Identify which cell holds the provided text, then report its (x, y) central coordinate. 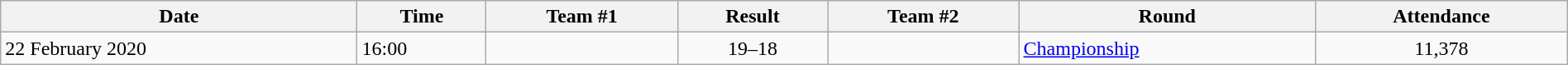
Result (753, 17)
16:00 (422, 48)
Championship (1167, 48)
Time (422, 17)
Team #1 (582, 17)
11,378 (1442, 48)
22 February 2020 (179, 48)
Round (1167, 17)
Date (179, 17)
Team #2 (923, 17)
Attendance (1442, 17)
19–18 (753, 48)
